Capture the cell that displays the provided text and extract its [x, y] central coordinate. 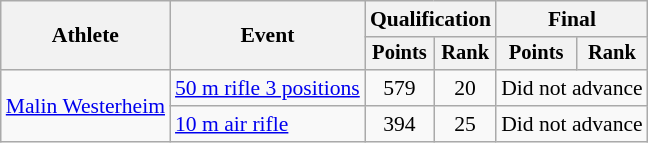
Malin Westerheim [86, 106]
579 [400, 88]
Final [572, 19]
10 m air rifle [268, 124]
Athlete [86, 36]
50 m rifle 3 positions [268, 88]
394 [400, 124]
Qualification [430, 19]
Event [268, 36]
20 [465, 88]
25 [465, 124]
